Return [x, y] of the center of cell containing provided text 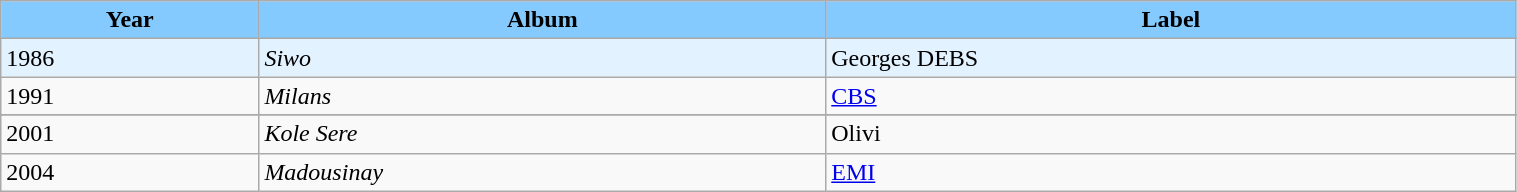
EMI [1171, 172]
Album [542, 20]
Georges DEBS [1171, 58]
Olivi [1171, 134]
CBS [1171, 96]
Label [1171, 20]
1991 [130, 96]
1986 [130, 58]
Siwo [542, 58]
Milans [542, 96]
Kole Sere [542, 134]
Madousinay [542, 172]
Year [130, 20]
2001 [130, 134]
2004 [130, 172]
